Output the (X, Y) coordinate of the center of the cell containing the given text.  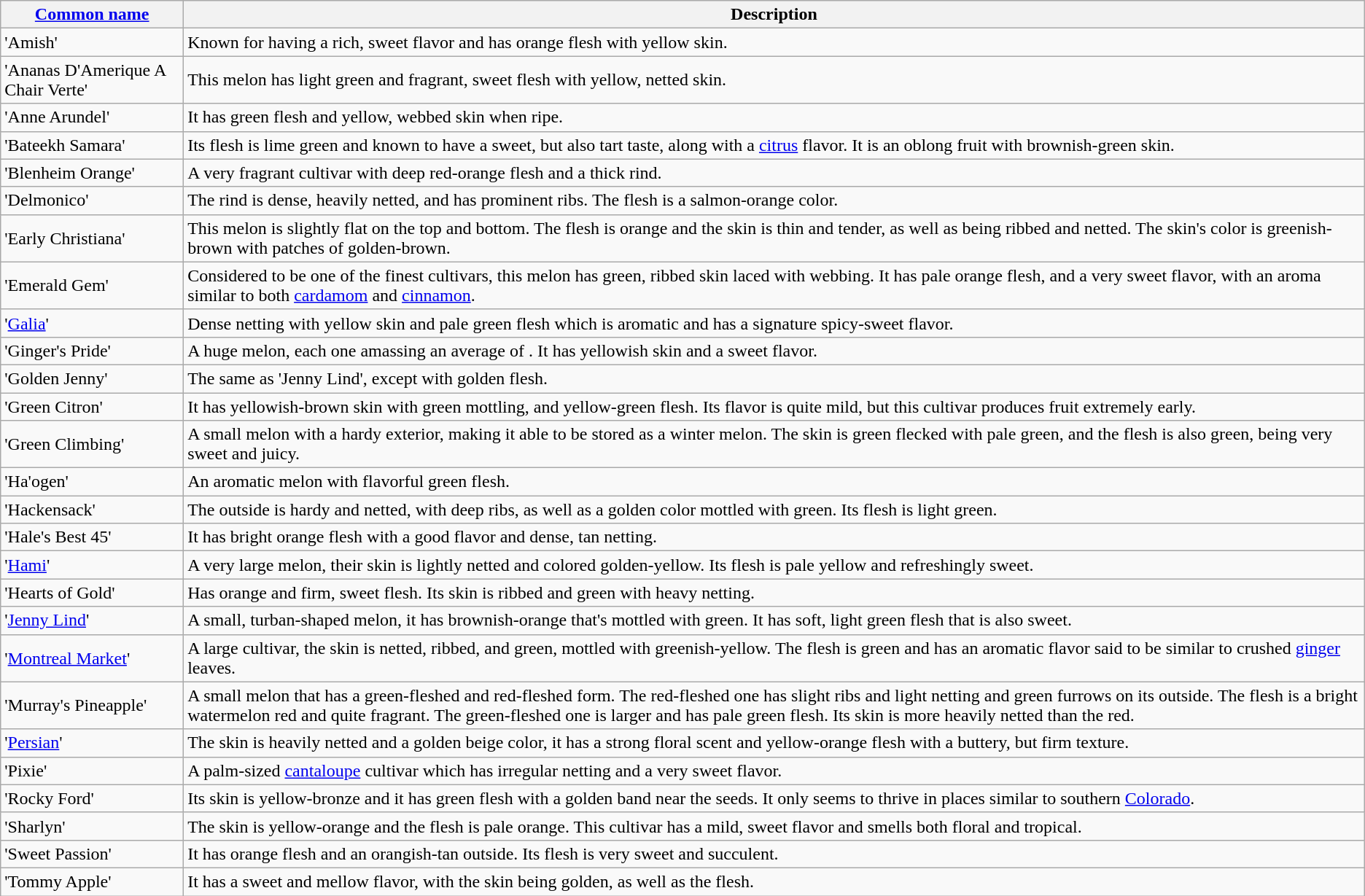
Its skin is yellow-bronze and it has green flesh with a golden band near the seeds. It only seems to thrive in places similar to southern Colorado. (774, 798)
A palm-sized cantaloupe cultivar which has irregular netting and a very sweet flavor. (774, 771)
'Jenny Lind' (92, 620)
'Ginger's Pride' (92, 351)
The rind is dense, heavily netted, and has prominent ribs. The flesh is a salmon-orange color. (774, 200)
A huge melon, each one amassing an average of . It has yellowish skin and a sweet flavor. (774, 351)
'Green Citron' (92, 406)
The skin is heavily netted and a golden beige color, it has a strong floral scent and yellow-orange flesh with a buttery, but firm texture. (774, 743)
'Rocky Ford' (92, 798)
'Green Climbing' (92, 445)
'Early Christiana' (92, 238)
'Hackensack' (92, 510)
'Delmonico' (92, 200)
'Bateekh Samara' (92, 145)
Its flesh is lime green and known to have a sweet, but also tart taste, along with a citrus flavor. It is an oblong fruit with brownish-green skin. (774, 145)
A small, turban-shaped melon, it has brownish-orange that's mottled with green. It has soft, light green flesh that is also sweet. (774, 620)
'Tommy Apple' (92, 881)
Description (774, 15)
'Hami' (92, 565)
'Montreal Market' (92, 658)
Common name (92, 15)
Known for having a rich, sweet flavor and has orange flesh with yellow skin. (774, 42)
'Persian' (92, 743)
'Golden Jenny' (92, 378)
'Hearts of Gold' (92, 593)
It has orange flesh and an orangish-tan outside. Its flesh is very sweet and succulent. (774, 854)
This melon has light green and fragrant, sweet flesh with yellow, netted skin. (774, 80)
A very large melon, their skin is lightly netted and colored golden-yellow. Its flesh is pale yellow and refreshingly sweet. (774, 565)
'Blenheim Orange' (92, 173)
The same as 'Jenny Lind', except with golden flesh. (774, 378)
'Galia' (92, 323)
It has a sweet and mellow flavor, with the skin being golden, as well as the flesh. (774, 881)
'Murray's Pineapple' (92, 706)
An aromatic melon with flavorful green flesh. (774, 482)
'Ha'ogen' (92, 482)
It has bright orange flesh with a good flavor and dense, tan netting. (774, 537)
'Hale's Best 45' (92, 537)
It has green flesh and yellow, webbed skin when ripe. (774, 117)
The outside is hardy and netted, with deep ribs, as well as a golden color mottled with green. Its flesh is light green. (774, 510)
'Sweet Passion' (92, 854)
Dense netting with yellow skin and pale green flesh which is aromatic and has a signature spicy-sweet flavor. (774, 323)
A very fragrant cultivar with deep red-orange flesh and a thick rind. (774, 173)
'Anne Arundel' (92, 117)
'Emerald Gem' (92, 286)
'Amish' (92, 42)
The skin is yellow-orange and the flesh is pale orange. This cultivar has a mild, sweet flavor and smells both floral and tropical. (774, 826)
Has orange and firm, sweet flesh. Its skin is ribbed and green with heavy netting. (774, 593)
'Pixie' (92, 771)
'Ananas D'Amerique A Chair Verte' (92, 80)
It has yellowish-brown skin with green mottling, and yellow-green flesh. Its flavor is quite mild, but this cultivar produces fruit extremely early. (774, 406)
'Sharlyn' (92, 826)
